Identify which cell holds the provided text, then report its (X, Y) central coordinate. 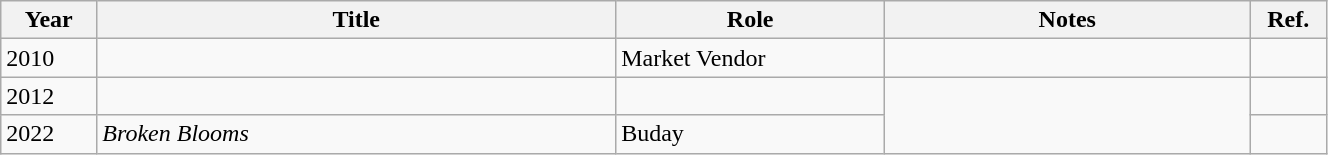
2022 (49, 134)
Buday (750, 134)
Broken Blooms (356, 134)
2010 (49, 58)
Notes (1068, 20)
Title (356, 20)
Market Vendor (750, 58)
Role (750, 20)
Year (49, 20)
Ref. (1288, 20)
2012 (49, 96)
